Extract the [x, y] coordinate from the center of the cell holding the provided text.  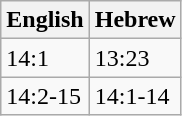
14:1 [45, 58]
14:1-14 [135, 96]
Hebrew [135, 20]
14:2-15 [45, 96]
English [45, 20]
13:23 [135, 58]
